From the cell containing the given text, extract its center point as (x, y) coordinate. 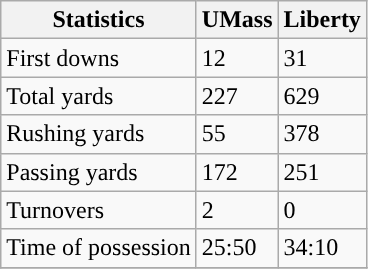
2 (237, 210)
378 (322, 134)
Liberty (322, 20)
Turnovers (99, 210)
0 (322, 210)
Total yards (99, 96)
25:50 (237, 248)
629 (322, 96)
UMass (237, 20)
First downs (99, 58)
31 (322, 58)
Rushing yards (99, 134)
Passing yards (99, 172)
55 (237, 134)
12 (237, 58)
172 (237, 172)
251 (322, 172)
Statistics (99, 20)
227 (237, 96)
34:10 (322, 248)
Time of possession (99, 248)
